Output the [x, y] coordinate of the center of the cell containing the given text.  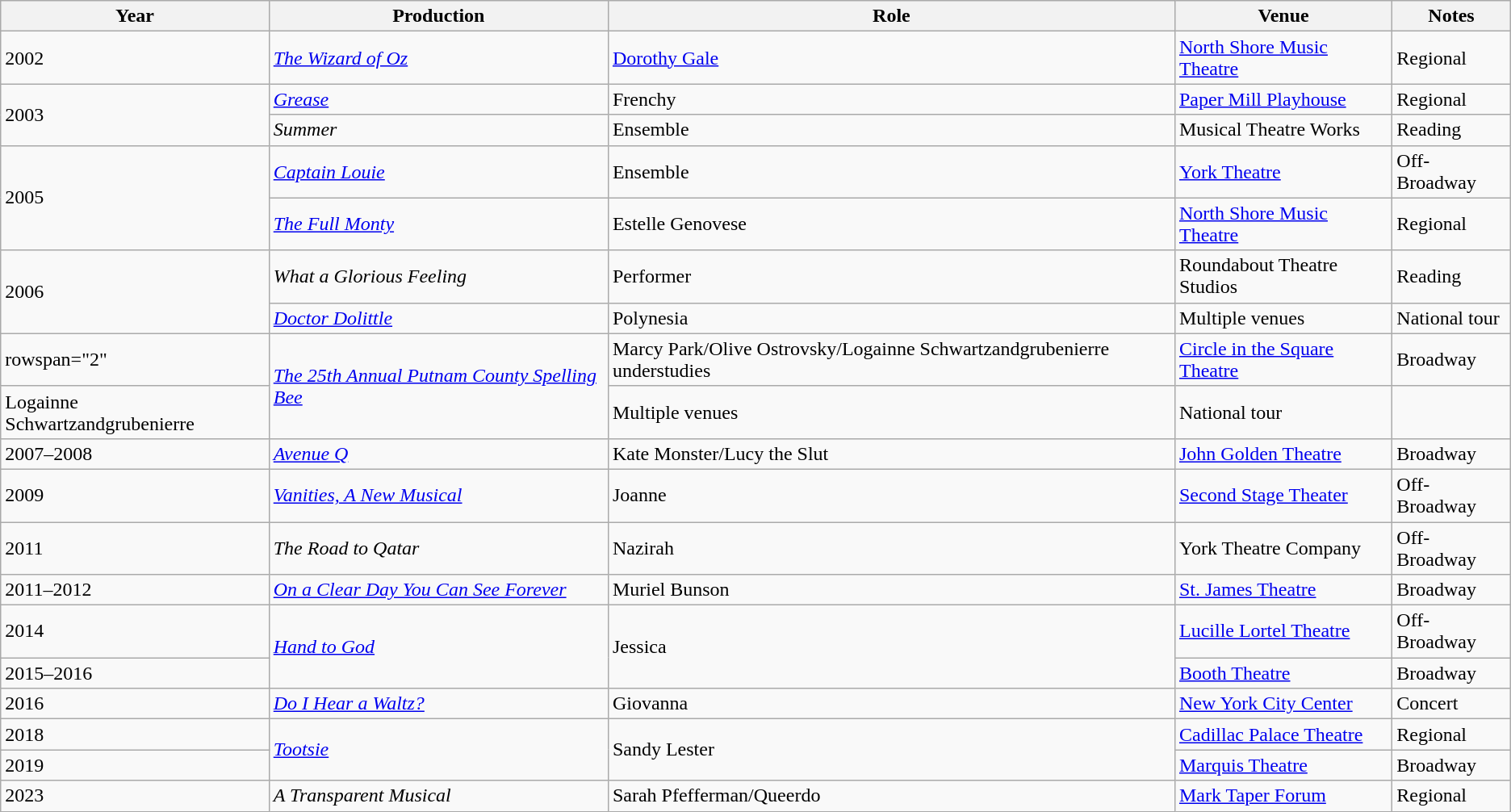
Joanne [891, 496]
Captain Louie [438, 171]
Mark Taper Forum [1283, 796]
Vanities, A New Musical [438, 496]
Marcy Park/Olive Ostrovsky/Logainne Schwartzandgrubenierre understudies [891, 360]
2005 [135, 198]
Dorothy Gale [891, 58]
Hand to God [438, 647]
St. James Theatre [1283, 590]
A Transparent Musical [438, 796]
Doctor Dolittle [438, 318]
Musical Theatre Works [1283, 130]
Do I Hear a Waltz? [438, 704]
Sandy Lester [891, 750]
The Road to Qatar [438, 547]
Kate Monster/Lucy the Slut [891, 454]
Estelle Genovese [891, 224]
Lucille Lortel Theatre [1283, 631]
York Theatre Company [1283, 547]
2002 [135, 58]
Marquis Theatre [1283, 765]
2023 [135, 796]
The 25th Annual Putnam County Spelling Bee [438, 386]
Production [438, 16]
Polynesia [891, 318]
The Full Monty [438, 224]
Giovanna [891, 704]
New York City Center [1283, 704]
Frenchy [891, 99]
Nazirah [891, 547]
Jessica [891, 647]
Cadillac Palace Theatre [1283, 735]
Circle in the Square Theatre [1283, 360]
2011 [135, 547]
Grease [438, 99]
2003 [135, 115]
rowspan="2" [135, 360]
Concert [1451, 704]
Notes [1451, 16]
John Golden Theatre [1283, 454]
The Wizard of Oz [438, 58]
Second Stage Theater [1283, 496]
On a Clear Day You Can See Forever [438, 590]
Role [891, 16]
Year [135, 16]
Performer [891, 276]
Roundabout Theatre Studios [1283, 276]
What a Glorious Feeling [438, 276]
2015–2016 [135, 673]
2019 [135, 765]
Avenue Q [438, 454]
York Theatre [1283, 171]
2007–2008 [135, 454]
Venue [1283, 16]
Paper Mill Playhouse [1283, 99]
Muriel Bunson [891, 590]
2016 [135, 704]
Logainne Schwartzandgrubenierre [135, 412]
2011–2012 [135, 590]
Tootsie [438, 750]
2006 [135, 292]
2018 [135, 735]
2009 [135, 496]
Sarah Pfefferman/Queerdo [891, 796]
Summer [438, 130]
Booth Theatre [1283, 673]
2014 [135, 631]
